For the text-containing cell, return its midpoint in (X, Y) coordinate format. 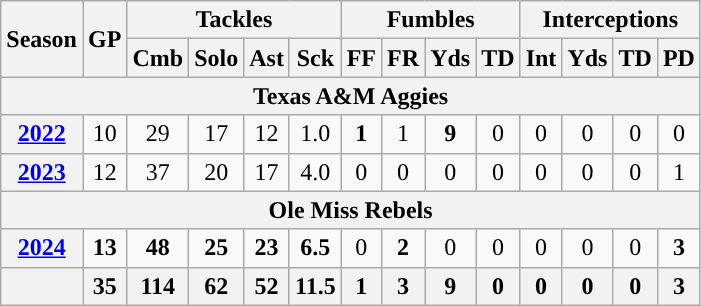
25 (216, 248)
48 (158, 248)
PD (678, 58)
Solo (216, 58)
FR (404, 58)
Tackles (234, 20)
Fumbles (430, 20)
Int (541, 58)
52 (267, 286)
2023 (42, 172)
11.5 (315, 286)
FF (361, 58)
Ast (267, 58)
62 (216, 286)
Cmb (158, 58)
Interceptions (610, 20)
Season (42, 39)
GP (104, 39)
Texas A&M Aggies (351, 96)
1.0 (315, 134)
2022 (42, 134)
29 (158, 134)
23 (267, 248)
6.5 (315, 248)
Ole Miss Rebels (351, 210)
20 (216, 172)
13 (104, 248)
Sck (315, 58)
35 (104, 286)
114 (158, 286)
4.0 (315, 172)
2 (404, 248)
10 (104, 134)
37 (158, 172)
2024 (42, 248)
